Identify which cell holds the provided text, then report its [X, Y] central coordinate. 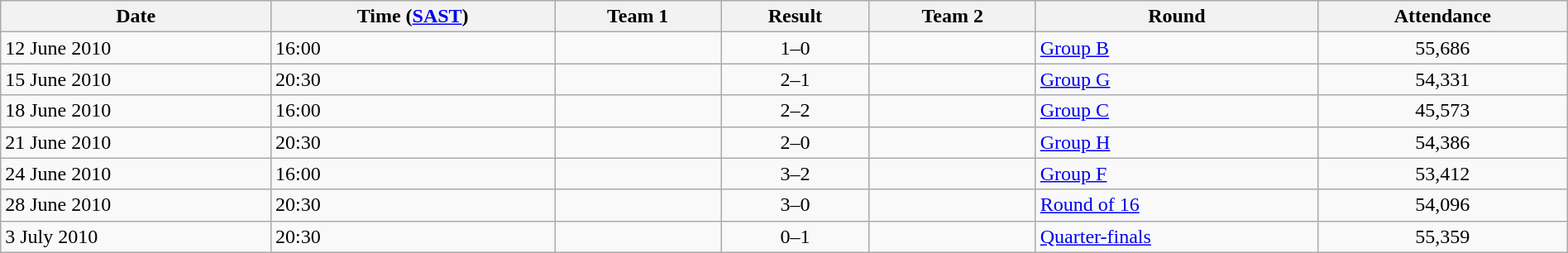
21 June 2010 [136, 142]
3–0 [796, 205]
Team 1 [638, 17]
2–0 [796, 142]
2–1 [796, 79]
Group C [1176, 111]
28 June 2010 [136, 205]
Attendance [1442, 17]
Group G [1176, 79]
54,331 [1442, 79]
18 June 2010 [136, 111]
Result [796, 17]
12 June 2010 [136, 48]
45,573 [1442, 111]
3 July 2010 [136, 236]
Group H [1176, 142]
Date [136, 17]
53,412 [1442, 174]
15 June 2010 [136, 79]
54,386 [1442, 142]
Round [1176, 17]
0–1 [796, 236]
Group B [1176, 48]
Team 2 [953, 17]
1–0 [796, 48]
Round of 16 [1176, 205]
2–2 [796, 111]
Group F [1176, 174]
3–2 [796, 174]
54,096 [1442, 205]
Quarter-finals [1176, 236]
Time (SAST) [414, 17]
55,359 [1442, 236]
24 June 2010 [136, 174]
55,686 [1442, 48]
